Determine the [X, Y] coordinate at the center of the cell enclosing the given text.  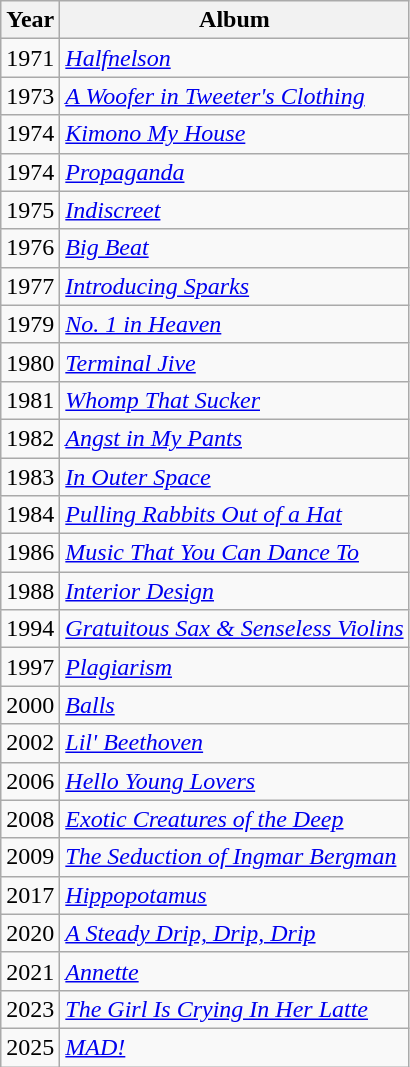
In Outer Space [234, 477]
Whomp That Sucker [234, 400]
2000 [30, 705]
Terminal Jive [234, 362]
The Girl Is Crying In Her Latte [234, 1009]
1973 [30, 96]
Gratuitous Sax & Senseless Violins [234, 629]
Indiscreet [234, 210]
2008 [30, 819]
Hippopotamus [234, 895]
MAD! [234, 1047]
1986 [30, 553]
1988 [30, 591]
2025 [30, 1047]
Exotic Creatures of the Deep [234, 819]
Plagiarism [234, 667]
Lil' Beethoven [234, 743]
1980 [30, 362]
1971 [30, 58]
Interior Design [234, 591]
2017 [30, 895]
2020 [30, 933]
1997 [30, 667]
Hello Young Lovers [234, 781]
1979 [30, 324]
The Seduction of Ingmar Bergman [234, 857]
2006 [30, 781]
No. 1 in Heaven [234, 324]
Balls [234, 705]
2009 [30, 857]
2023 [30, 1009]
Pulling Rabbits Out of a Hat [234, 515]
Annette [234, 971]
1981 [30, 400]
Introducing Sparks [234, 286]
1984 [30, 515]
1994 [30, 629]
1983 [30, 477]
1977 [30, 286]
Music That You Can Dance To [234, 553]
1982 [30, 438]
Year [30, 20]
Big Beat [234, 248]
Kimono My House [234, 134]
A Steady Drip, Drip, Drip [234, 933]
Halfnelson [234, 58]
2002 [30, 743]
Angst in My Pants [234, 438]
1975 [30, 210]
Album [234, 20]
Propaganda [234, 172]
A Woofer in Tweeter's Clothing [234, 96]
1976 [30, 248]
2021 [30, 971]
